Extract the (X, Y) coordinate from the center of the cell holding the provided text.  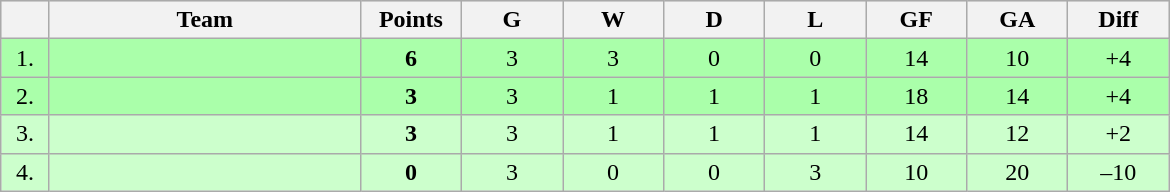
20 (1018, 172)
Points (410, 20)
Team (204, 20)
6 (410, 58)
Diff (1118, 20)
12 (1018, 134)
GA (1018, 20)
–10 (1118, 172)
3. (26, 134)
L (816, 20)
W (612, 20)
+2 (1118, 134)
D (714, 20)
18 (916, 96)
G (512, 20)
1. (26, 58)
2. (26, 96)
4. (26, 172)
GF (916, 20)
